For the text-containing cell, return its midpoint in (x, y) coordinate format. 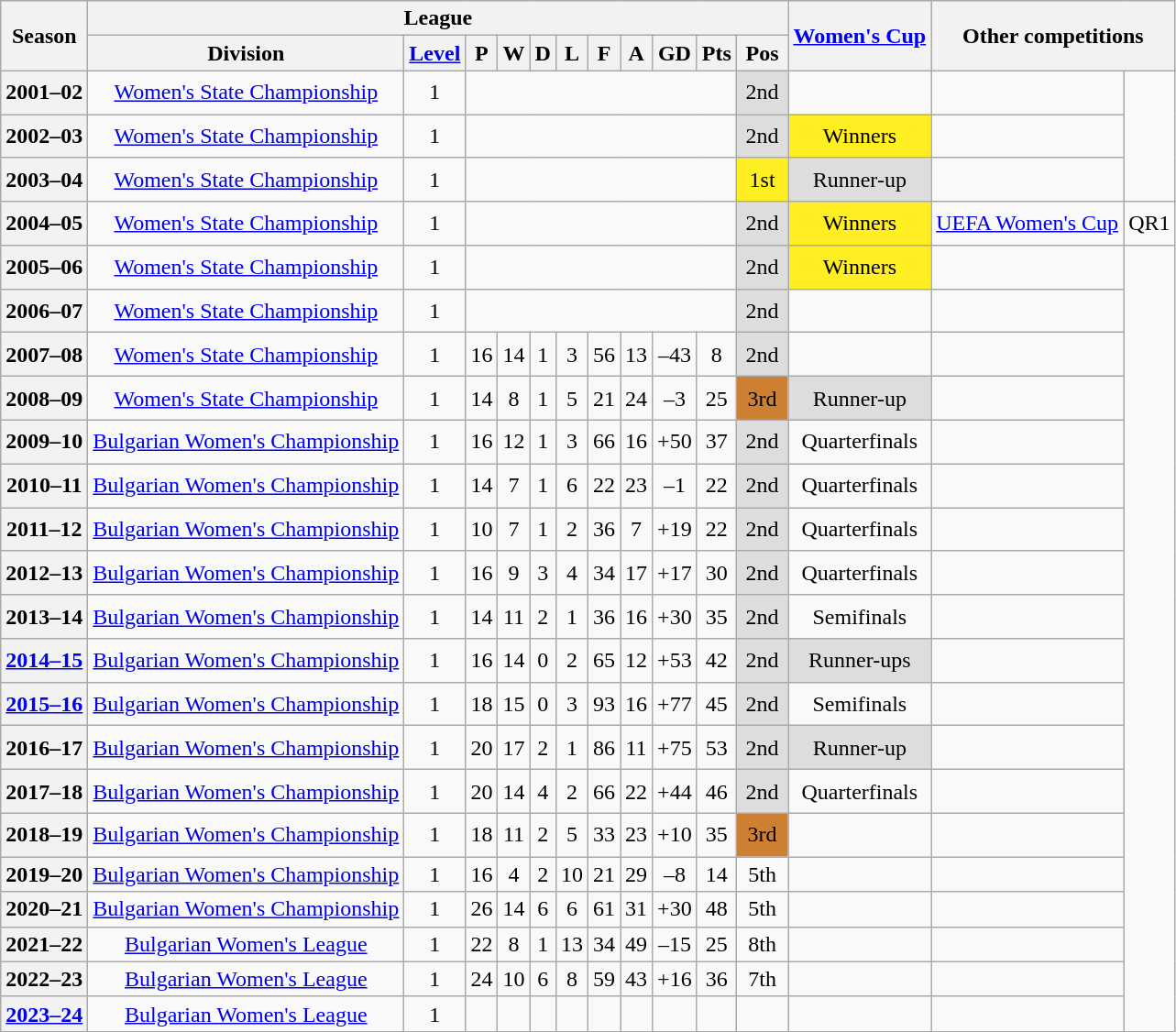
+75 (675, 748)
2015–16 (44, 704)
53 (717, 748)
2009–10 (44, 442)
2008–09 (44, 399)
61 (603, 909)
2017–18 (44, 792)
56 (603, 355)
W (513, 53)
+44 (675, 792)
2020–21 (44, 909)
2016–17 (44, 748)
9 (513, 573)
65 (603, 661)
2019–20 (44, 874)
+53 (675, 661)
+50 (675, 442)
29 (636, 874)
+77 (675, 704)
2021–22 (44, 944)
86 (603, 748)
Season (44, 36)
2012–13 (44, 573)
15 (513, 704)
F (603, 53)
Women's Cup (860, 36)
49 (636, 944)
Level (434, 53)
45 (717, 704)
2003–04 (44, 180)
8th (763, 944)
D (543, 53)
43 (636, 979)
A (636, 53)
2004–05 (44, 224)
Other competitions (1053, 36)
31 (636, 909)
League (438, 18)
P (482, 53)
93 (603, 704)
Runner-ups (860, 661)
37 (717, 442)
1st (763, 180)
–8 (675, 874)
33 (603, 835)
59 (603, 979)
2007–08 (44, 355)
2006–07 (44, 311)
Division (246, 53)
7th (763, 979)
–15 (675, 944)
2018–19 (44, 835)
42 (717, 661)
+19 (675, 530)
2023–24 (44, 1014)
2011–12 (44, 530)
+17 (675, 573)
30 (717, 573)
+10 (675, 835)
+16 (675, 979)
2002–03 (44, 137)
2014–15 (44, 661)
UEFA Women's Cup (1028, 224)
Pts (717, 53)
L (572, 53)
2005–06 (44, 268)
–43 (675, 355)
GD (675, 53)
48 (717, 909)
–3 (675, 399)
2022–23 (44, 979)
–1 (675, 486)
2013–14 (44, 617)
QR1 (1149, 224)
2010–11 (44, 486)
Pos (763, 53)
46 (717, 792)
26 (482, 909)
2001–02 (44, 93)
